Detect which cell encompasses the target text, then output its [x, y] center coordinate. 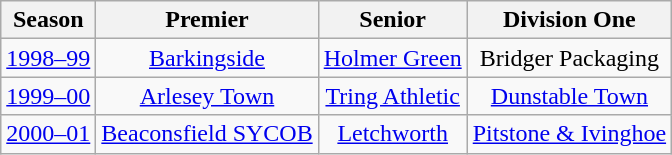
Arlesey Town [207, 96]
Premier [207, 20]
1998–99 [48, 58]
Holmer Green [392, 58]
Pitstone & Ivinghoe [569, 134]
Division One [569, 20]
Tring Athletic [392, 96]
Beaconsfield SYCOB [207, 134]
Bridger Packaging [569, 58]
Letchworth [392, 134]
2000–01 [48, 134]
Barkingside [207, 58]
1999–00 [48, 96]
Senior [392, 20]
Season [48, 20]
Dunstable Town [569, 96]
